Output the (x, y) coordinate of the center of the cell containing the given text.  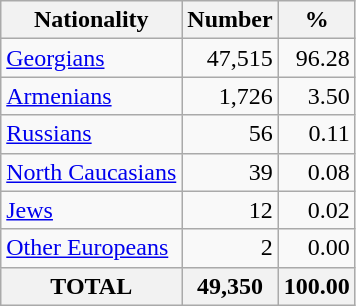
96.28 (316, 58)
0.08 (316, 172)
1,726 (230, 96)
0.11 (316, 134)
Other Europeans (92, 248)
56 (230, 134)
% (316, 20)
North Caucasians (92, 172)
Russians (92, 134)
Armenians (92, 96)
39 (230, 172)
TOTAL (92, 286)
3.50 (316, 96)
Jews (92, 210)
Nationality (92, 20)
49,350 (230, 286)
Georgians (92, 58)
0.02 (316, 210)
12 (230, 210)
100.00 (316, 286)
0.00 (316, 248)
Number (230, 20)
47,515 (230, 58)
2 (230, 248)
